Search for the cell housing the specified text and yield its (x, y) center coordinate. 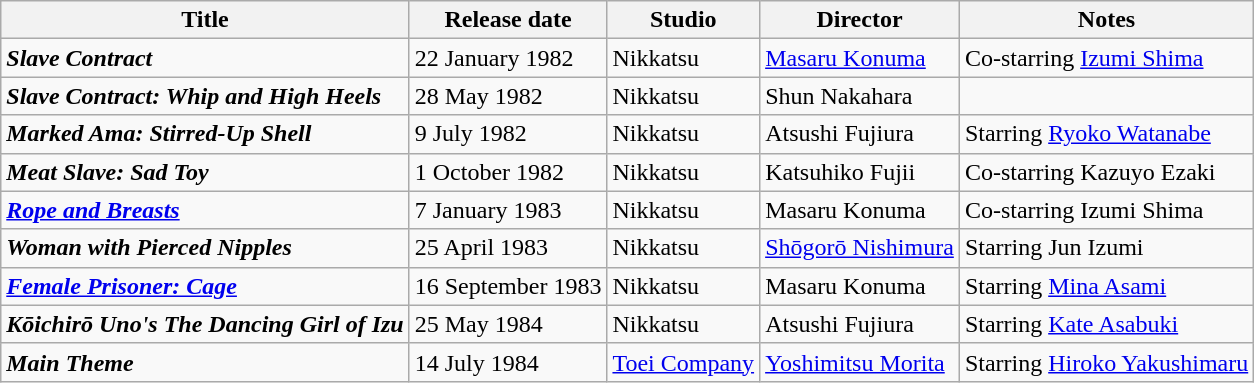
Yoshimitsu Morita (860, 362)
7 January 1983 (508, 210)
Marked Ama: Stirred-Up Shell (205, 134)
25 April 1983 (508, 248)
Main Theme (205, 362)
16 September 1983 (508, 286)
Starring Hiroko Yakushimaru (1106, 362)
Slave Contract: Whip and High Heels (205, 96)
Studio (684, 20)
Notes (1106, 20)
Title (205, 20)
Toei Company (684, 362)
22 January 1982 (508, 58)
9 July 1982 (508, 134)
Kōichirō Uno's The Dancing Girl of Izu (205, 324)
Starring Kate Asabuki (1106, 324)
Rope and Breasts (205, 210)
Director (860, 20)
Shun Nakahara (860, 96)
28 May 1982 (508, 96)
Starring Jun Izumi (1106, 248)
Release date (508, 20)
1 October 1982 (508, 172)
Female Prisoner: Cage (205, 286)
Woman with Pierced Nipples (205, 248)
Starring Ryoko Watanabe (1106, 134)
14 July 1984 (508, 362)
Starring Mina Asami (1106, 286)
25 May 1984 (508, 324)
Co-starring Kazuyo Ezaki (1106, 172)
Shōgorō Nishimura (860, 248)
Slave Contract (205, 58)
Katsuhiko Fujii (860, 172)
Meat Slave: Sad Toy (205, 172)
